Provide the [x, y] coordinate of the cell's center where the given text is located.  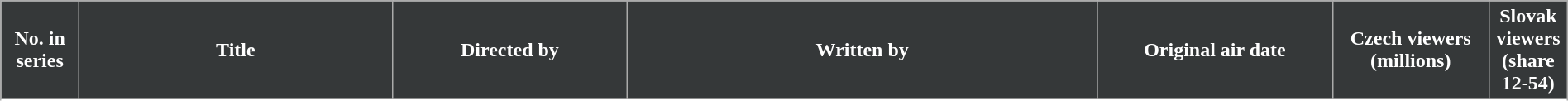
Title [235, 50]
Original air date [1215, 50]
Czech viewers(millions) [1411, 50]
Directed by [509, 50]
Slovak viewers(share 12-54) [1528, 50]
Written by [863, 50]
No. inseries [40, 50]
